From the cell containing the given text, extract its center point as [X, Y] coordinate. 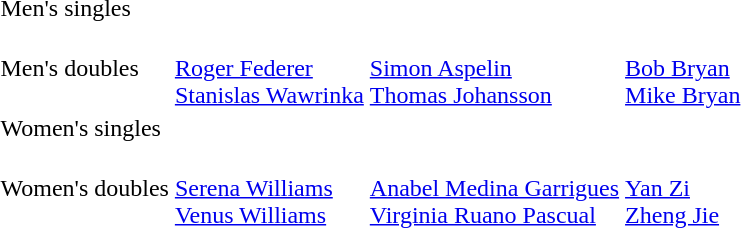
Simon Aspelin Thomas Johansson [494, 68]
Roger Federer Stanislas Wawrinka [269, 68]
